Return the [X, Y] coordinate for the center point of the cell that contains the specified text.  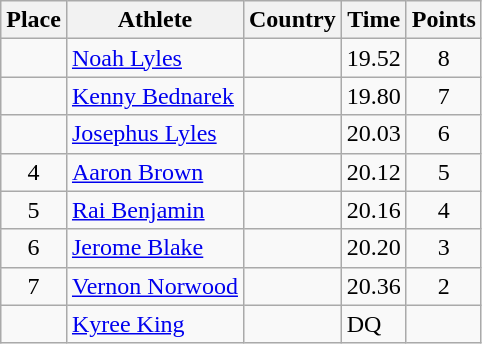
Kenny Bednarek [154, 96]
20.12 [374, 172]
Jerome Blake [154, 248]
Josephus Lyles [154, 134]
19.80 [374, 96]
Athlete [154, 20]
20.36 [374, 286]
Kyree King [154, 324]
2 [444, 286]
Aaron Brown [154, 172]
Rai Benjamin [154, 210]
Noah Lyles [154, 58]
Place [34, 20]
20.03 [374, 134]
19.52 [374, 58]
20.20 [374, 248]
20.16 [374, 210]
Points [444, 20]
3 [444, 248]
Time [374, 20]
DQ [374, 324]
Vernon Norwood [154, 286]
8 [444, 58]
Country [292, 20]
